Output the [x, y] coordinate of the center of the cell containing the given text.  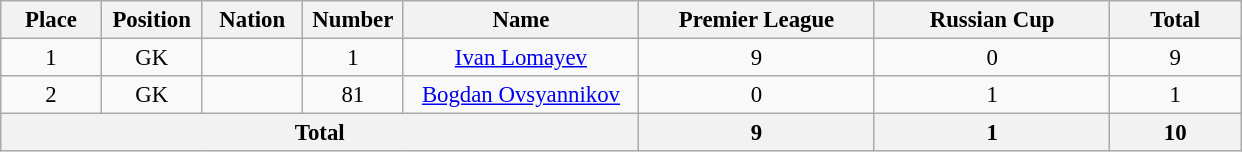
Place [52, 20]
Position [152, 20]
10 [1176, 133]
81 [354, 95]
Name [521, 20]
2 [52, 95]
Ivan Lomayev [521, 58]
Bogdan Ovsyannikov [521, 95]
Number [354, 20]
Russian Cup [992, 20]
Premier League [757, 20]
Nation [252, 20]
